Pinpoint the cell where the given text exists, returning its [X, Y] midpoint coordinate. 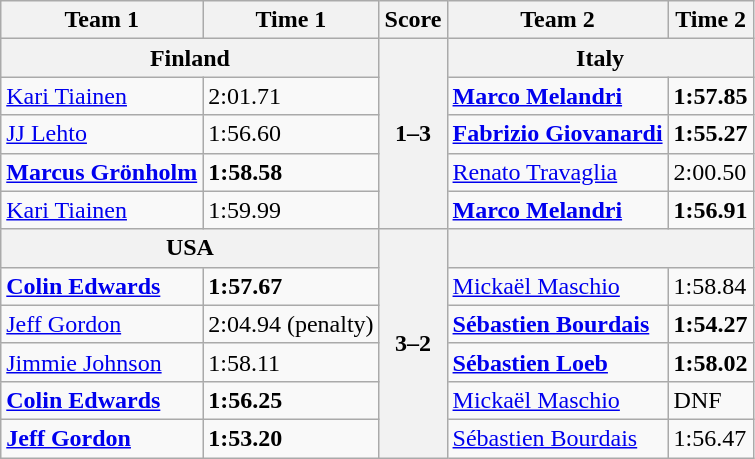
Team 1 [102, 20]
Italy [600, 58]
2:04.94 (penalty) [291, 324]
Time 1 [291, 20]
USA [190, 248]
Fabrizio Giovanardi [558, 134]
1:58.84 [710, 286]
1:58.02 [710, 362]
JJ Lehto [102, 134]
Team 2 [558, 20]
1:57.85 [710, 96]
1:59.99 [291, 210]
Marcus Grönholm [102, 172]
Time 2 [710, 20]
1:58.58 [291, 172]
Renato Travaglia [558, 172]
1:57.67 [291, 286]
3–2 [413, 343]
Sébastien Loeb [558, 362]
1:53.20 [291, 438]
1:56.47 [710, 438]
DNF [710, 400]
1:56.25 [291, 400]
1–3 [413, 134]
1:58.11 [291, 362]
1:55.27 [710, 134]
2:01.71 [291, 96]
1:54.27 [710, 324]
Score [413, 20]
1:56.60 [291, 134]
1:56.91 [710, 210]
2:00.50 [710, 172]
Jimmie Johnson [102, 362]
Finland [190, 58]
